Identify which cell holds the provided text, then report its (X, Y) central coordinate. 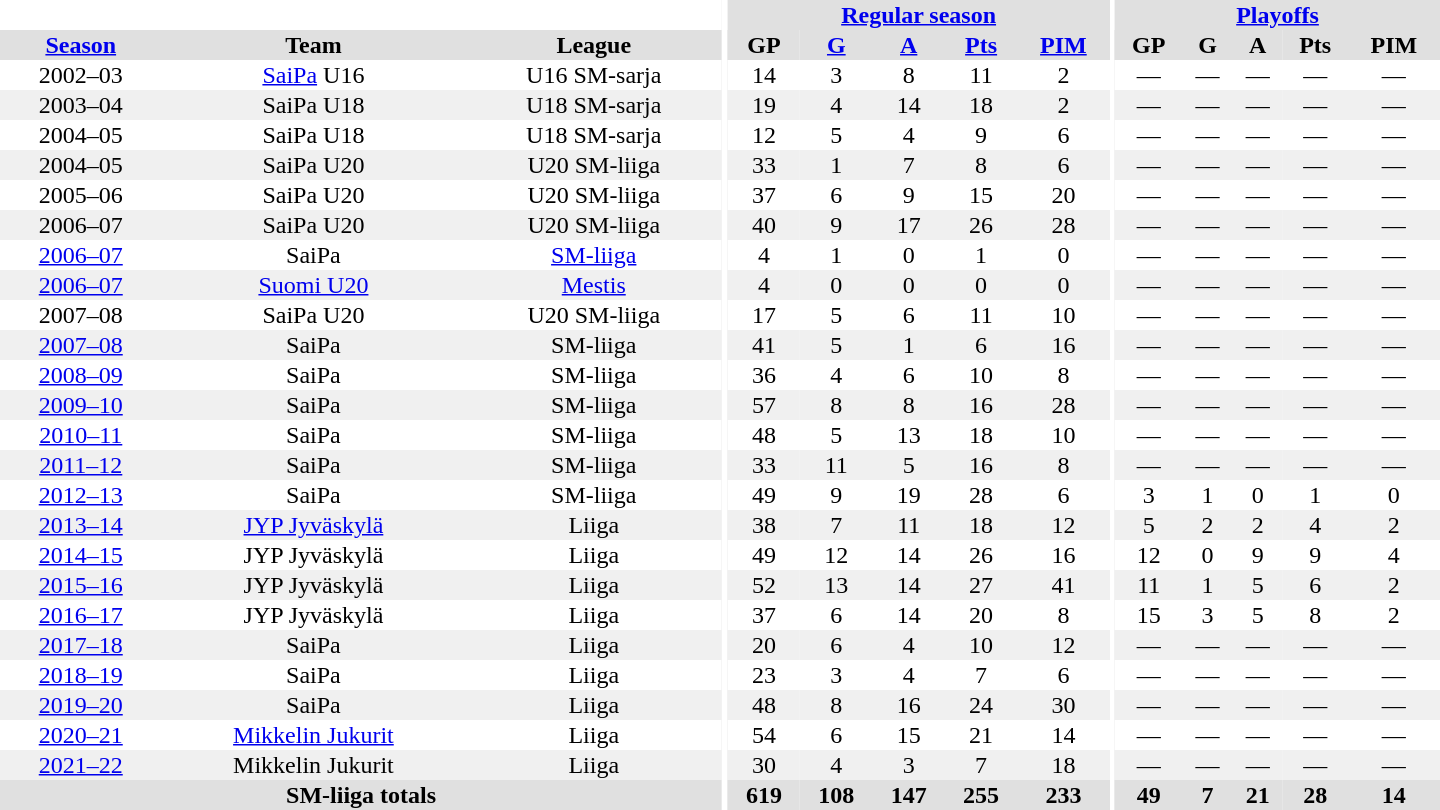
2020–21 (81, 735)
2019–20 (81, 705)
2014–15 (81, 555)
52 (764, 585)
U16 SM-sarja (594, 75)
36 (764, 375)
619 (764, 795)
Team (314, 45)
2012–13 (81, 495)
SaiPa U16 (314, 75)
2015–16 (81, 585)
Regular season (919, 15)
Playoffs (1278, 15)
54 (764, 735)
Season (81, 45)
2011–12 (81, 465)
SM-liiga totals (361, 795)
24 (981, 705)
Suomi U20 (314, 285)
57 (764, 405)
108 (836, 795)
2016–17 (81, 615)
2005–06 (81, 195)
2002–03 (81, 75)
255 (981, 795)
2003–04 (81, 105)
23 (764, 675)
27 (981, 585)
2009–10 (81, 405)
147 (909, 795)
Mestis (594, 285)
2021–22 (81, 765)
2018–19 (81, 675)
38 (764, 525)
233 (1063, 795)
2008–09 (81, 375)
2017–18 (81, 645)
2013–14 (81, 525)
League (594, 45)
2010–11 (81, 435)
40 (764, 225)
